Provide the [X, Y] coordinate of the cell's center where the given text is located.  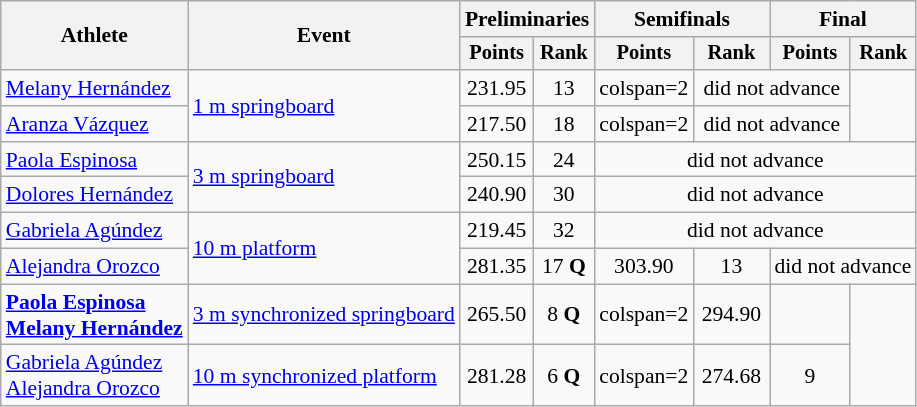
8 Q [564, 314]
3 m synchronized springboard [324, 314]
3 m springboard [324, 178]
303.90 [644, 267]
274.68 [731, 376]
281.35 [497, 267]
Semifinals [682, 19]
231.95 [497, 88]
Paola Espinosa [94, 160]
Alejandra Orozco [94, 267]
Athlete [94, 36]
250.15 [497, 160]
6 Q [564, 376]
Paola EspinosaMelany Hernández [94, 314]
294.90 [731, 314]
Gabriela AgúndezAlejandra Orozco [94, 376]
Preliminaries [527, 19]
24 [564, 160]
Aranza Vázquez [94, 124]
217.50 [497, 124]
Final [844, 19]
219.45 [497, 231]
18 [564, 124]
10 m synchronized platform [324, 376]
281.28 [497, 376]
1 m springboard [324, 106]
Dolores Hernández [94, 195]
10 m platform [324, 248]
Melany Hernández [94, 88]
265.50 [497, 314]
30 [564, 195]
Event [324, 36]
32 [564, 231]
Gabriela Agúndez [94, 231]
17 Q [564, 267]
240.90 [497, 195]
9 [810, 376]
